Identify which cell holds the provided text, then report its (X, Y) central coordinate. 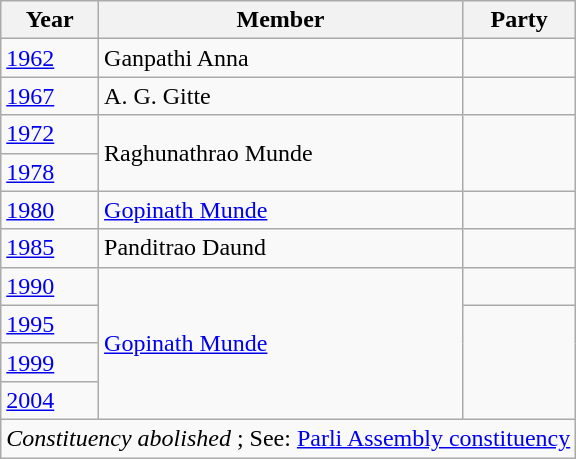
1995 (50, 324)
1978 (50, 172)
Party (518, 20)
1990 (50, 286)
1972 (50, 134)
1967 (50, 96)
2004 (50, 400)
Panditrao Daund (281, 248)
Constituency abolished ; See: Parli Assembly constituency (288, 438)
Raghunathrao Munde (281, 153)
Year (50, 20)
1962 (50, 58)
A. G. Gitte (281, 96)
1985 (50, 248)
Ganpathi Anna (281, 58)
1999 (50, 362)
Member (281, 20)
1980 (50, 210)
